Capture the cell that displays the provided text and extract its (x, y) central coordinate. 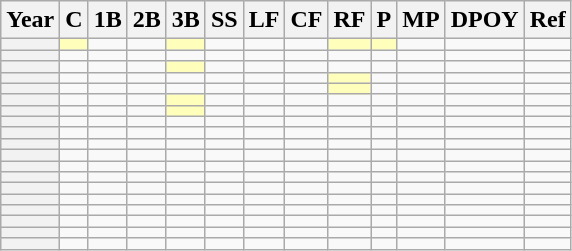
CF (306, 20)
LF (264, 20)
SS (224, 20)
MP (421, 20)
Ref (548, 20)
P (384, 20)
DPOY (484, 20)
RF (350, 20)
2B (146, 20)
C (74, 20)
3B (186, 20)
Year (30, 20)
1B (108, 20)
